Return the [X, Y] coordinate for the center point of the cell that contains the specified text.  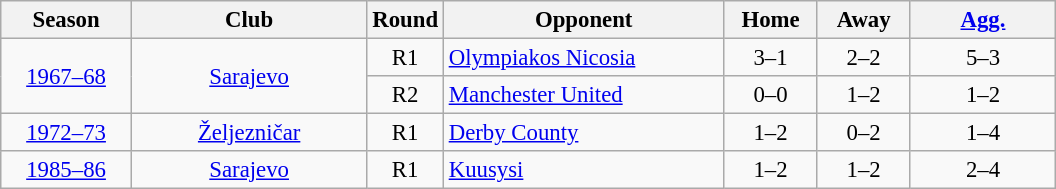
Round [405, 20]
Opponent [584, 20]
0–0 [770, 95]
1967–68 [66, 76]
Club [249, 20]
3–1 [770, 58]
Manchester United [584, 95]
Olympiakos Nicosia [584, 58]
R2 [405, 95]
1972–73 [66, 133]
Željezničar [249, 133]
Home [770, 20]
1985–86 [66, 170]
0–2 [864, 133]
2–2 [864, 58]
1–4 [983, 133]
Derby County [584, 133]
Away [864, 20]
Season [66, 20]
2–4 [983, 170]
5–3 [983, 58]
Agg. [983, 20]
Kuusysi [584, 170]
